Detect which cell encompasses the target text, then output its (X, Y) center coordinate. 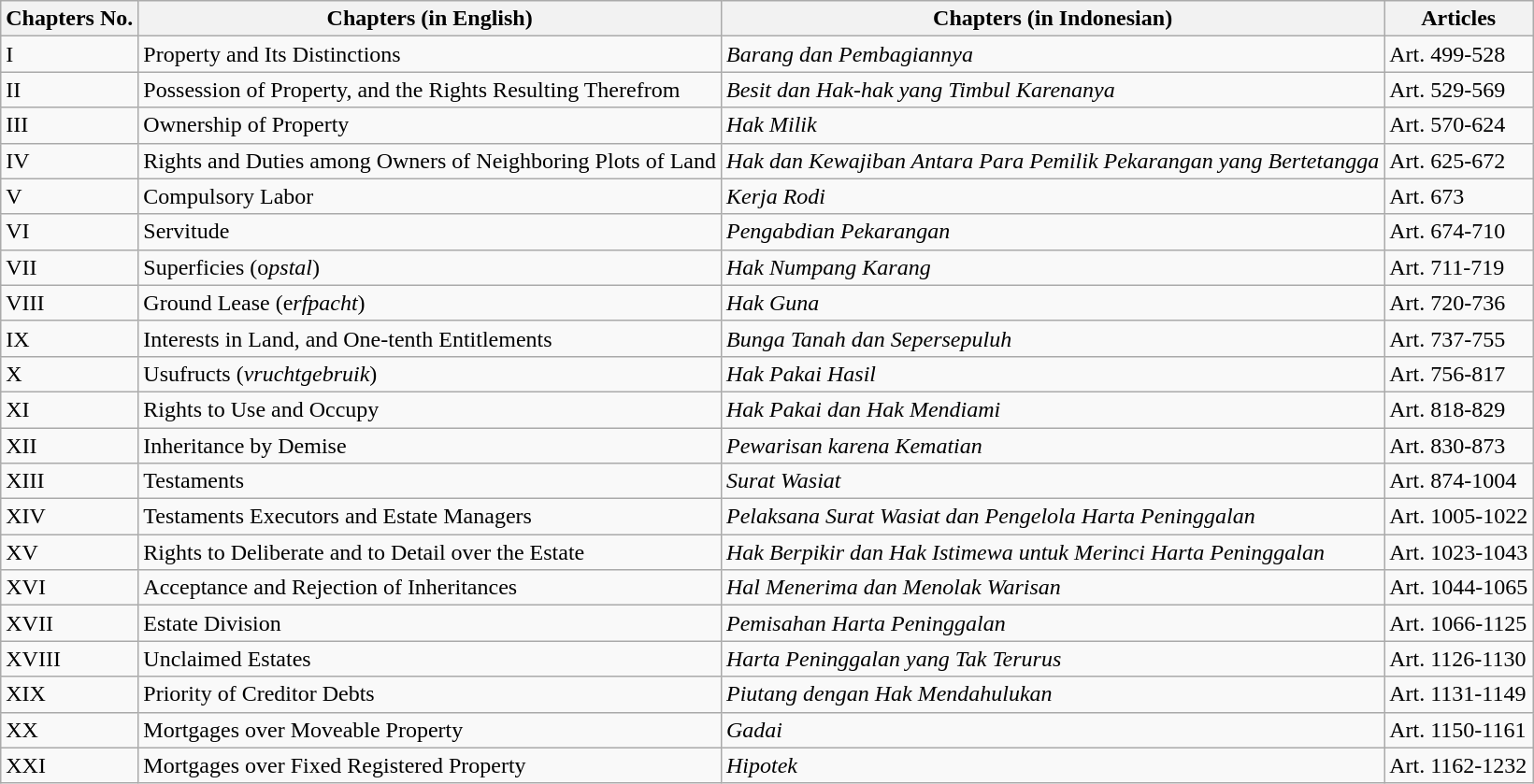
Art. 529-569 (1458, 90)
Art. 1131-1149 (1458, 694)
Chapters (in Indonesian) (1053, 19)
Interests in Land, and One-tenth Entitlements (430, 338)
Besit dan Hak-hak yang Timbul Karenanya (1053, 90)
XX (69, 730)
IV (69, 161)
XIV (69, 517)
Piutang dengan Hak Mendahulukan (1053, 694)
XV (69, 552)
Ground Lease (erfpacht) (430, 303)
VII (69, 267)
Surat Wasiat (1053, 481)
Art. 1044-1065 (1458, 588)
Hak dan Kewajiban Antara Para Pemilik Pekarangan yang Bertetangga (1053, 161)
Art. 818-829 (1458, 409)
Servitude (430, 232)
Hak Berpikir dan Hak Istimewa untuk Merinci Harta Peninggalan (1053, 552)
Property and Its Distinctions (430, 54)
Art. 673 (1458, 196)
Barang dan Pembagiannya (1053, 54)
Priority of Creditor Debts (430, 694)
XIX (69, 694)
Art. 737-755 (1458, 338)
Hak Guna (1053, 303)
Hak Pakai Hasil (1053, 374)
XVI (69, 588)
Hal Menerima dan Menolak Warisan (1053, 588)
Art. 674-710 (1458, 232)
Art. 570-624 (1458, 125)
Art. 1023-1043 (1458, 552)
II (69, 90)
Art. 1005-1022 (1458, 517)
Art. 711-719 (1458, 267)
Art. 874-1004 (1458, 481)
Chapters (in English) (430, 19)
Art. 830-873 (1458, 446)
Rights and Duties among Owners of Neighboring Plots of Land (430, 161)
IX (69, 338)
Inheritance by Demise (430, 446)
XI (69, 409)
Pemisahan Harta Peninggalan (1053, 623)
Ownership of Property (430, 125)
Rights to Use and Occupy (430, 409)
Art. 756-817 (1458, 374)
Pelaksana Surat Wasiat dan Pengelola Harta Peninggalan (1053, 517)
Kerja Rodi (1053, 196)
Mortgages over Fixed Registered Property (430, 765)
Mortgages over Moveable Property (430, 730)
Hipotek (1053, 765)
Art. 1162-1232 (1458, 765)
Possession of Property, and the Rights Resulting Therefrom (430, 90)
Art. 1150-1161 (1458, 730)
Hak Numpang Karang (1053, 267)
Articles (1458, 19)
Usufructs (vruchtgebruik) (430, 374)
III (69, 125)
XIII (69, 481)
Bunga Tanah dan Sepersepuluh (1053, 338)
Hak Pakai dan Hak Mendiami (1053, 409)
Chapters No. (69, 19)
Hak Milik (1053, 125)
VIII (69, 303)
Testaments (430, 481)
Pengabdian Pekarangan (1053, 232)
Testaments Executors and Estate Managers (430, 517)
Acceptance and Rejection of Inheritances (430, 588)
XVIII (69, 659)
Harta Peninggalan yang Tak Terurus (1053, 659)
Unclaimed Estates (430, 659)
XXI (69, 765)
I (69, 54)
Art. 499-528 (1458, 54)
Estate Division (430, 623)
Superficies (opstal) (430, 267)
Gadai (1053, 730)
Art. 1126-1130 (1458, 659)
Rights to Deliberate and to Detail over the Estate (430, 552)
XII (69, 446)
Art. 720-736 (1458, 303)
Pewarisan karena Kematian (1053, 446)
Art. 1066-1125 (1458, 623)
Art. 625-672 (1458, 161)
V (69, 196)
XVII (69, 623)
Compulsory Labor (430, 196)
X (69, 374)
VI (69, 232)
